Scan for the cell matching the given text and deliver its (x, y) coordinate at center. 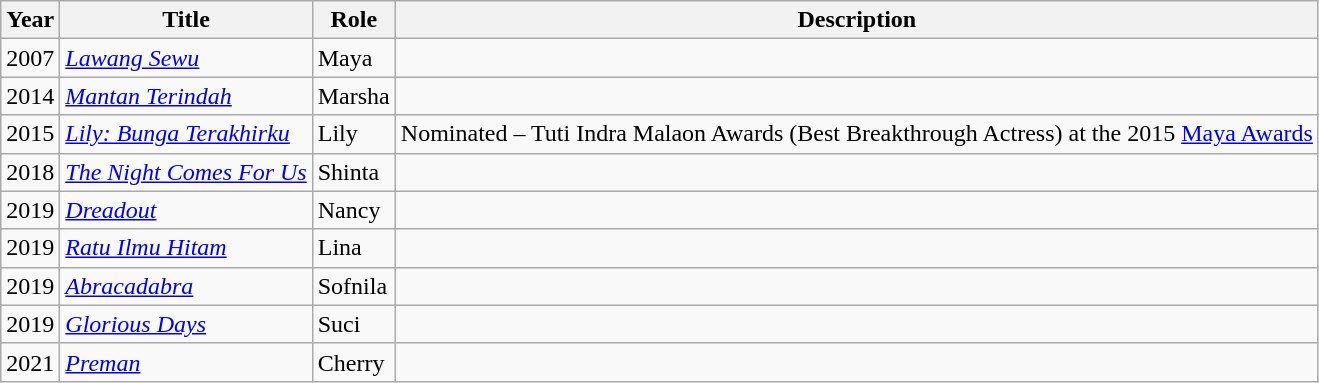
Glorious Days (186, 324)
Lawang Sewu (186, 58)
2015 (30, 134)
Cherry (354, 362)
Abracadabra (186, 286)
Marsha (354, 96)
Nominated – Tuti Indra Malaon Awards (Best Breakthrough Actress) at the 2015 Maya Awards (856, 134)
Lily: Bunga Terakhirku (186, 134)
2021 (30, 362)
Preman (186, 362)
Nancy (354, 210)
Sofnila (354, 286)
Ratu Ilmu Hitam (186, 248)
2018 (30, 172)
Role (354, 20)
Dreadout (186, 210)
Title (186, 20)
Shinta (354, 172)
Year (30, 20)
Description (856, 20)
Maya (354, 58)
Suci (354, 324)
Lily (354, 134)
2007 (30, 58)
Lina (354, 248)
The Night Comes For Us (186, 172)
Mantan Terindah (186, 96)
2014 (30, 96)
